Output the [X, Y] coordinate of the center of the cell containing the given text.  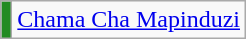
Chama Cha Mapinduzi [129, 20]
